Determine the [x, y] coordinate at the center of the cell enclosing the given text.  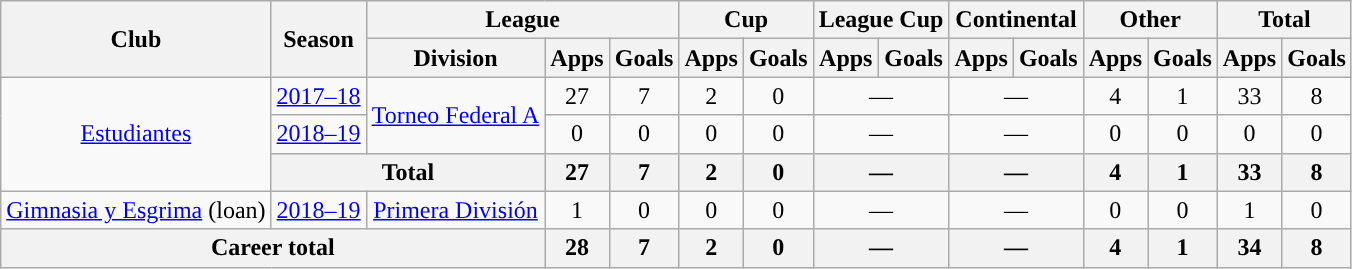
Club [136, 39]
League Cup [881, 20]
Season [318, 39]
Other [1150, 20]
Division [456, 58]
Primera División [456, 210]
Career total [273, 248]
2017–18 [318, 96]
Gimnasia y Esgrima (loan) [136, 210]
Torneo Federal A [456, 115]
34 [1249, 248]
League [522, 20]
Cup [746, 20]
28 [577, 248]
Estudiantes [136, 134]
Continental [1016, 20]
